Pinpoint the cell where the given text exists, returning its [X, Y] midpoint coordinate. 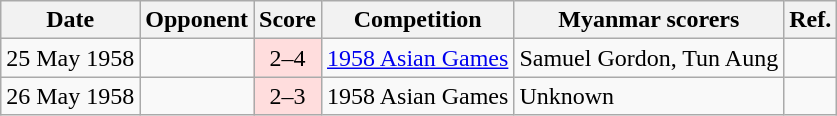
Competition [418, 20]
2–4 [288, 58]
25 May 1958 [70, 58]
Samuel Gordon, Tun Aung [649, 58]
Unknown [649, 96]
Opponent [197, 20]
Myanmar scorers [649, 20]
Score [288, 20]
2–3 [288, 96]
26 May 1958 [70, 96]
Date [70, 20]
Ref. [810, 20]
